Output the [x, y] coordinate of the center of the cell containing the given text.  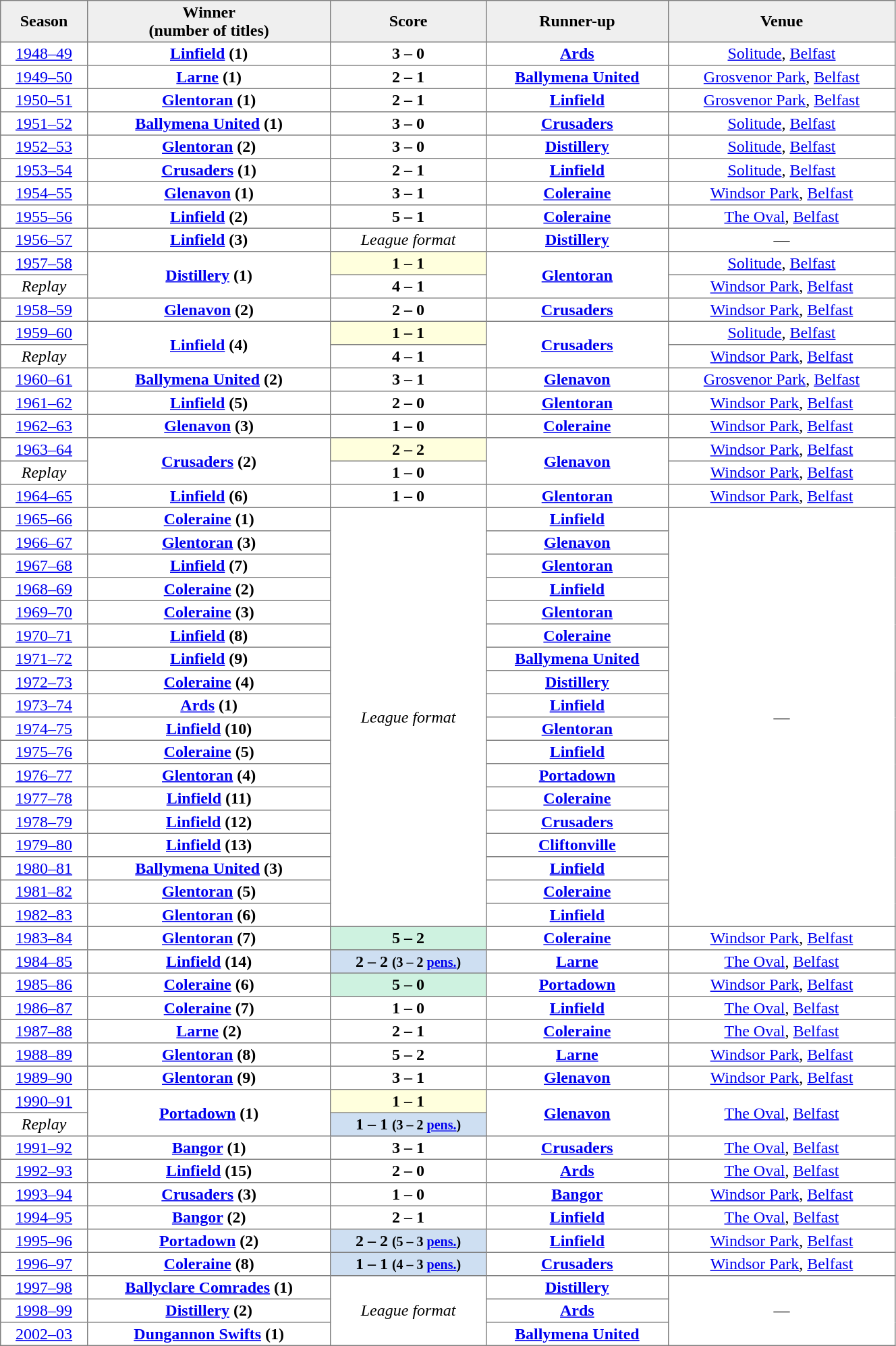
1979–80 [45, 845]
Linfield (13) [209, 845]
1965–66 [45, 519]
2 – 2 (5 – 3 pens.) [408, 1241]
Linfield (3) [209, 240]
Ballymena United (2) [209, 379]
Coleraine (4) [209, 682]
1991–92 [45, 1148]
1957–58 [45, 263]
1960–61 [45, 379]
Glentoran (5) [209, 891]
Linfield (5) [209, 403]
Linfield (2) [209, 217]
1978–79 [45, 822]
1987–88 [45, 1031]
Linfield (6) [209, 496]
Distillery (2) [209, 1310]
Glentoran (3) [209, 542]
Bangor (2) [209, 1217]
1976–77 [45, 775]
1959–60 [45, 333]
1956–57 [45, 240]
1969–70 [45, 612]
1985–86 [45, 984]
Portadown (1) [209, 1113]
1950–51 [45, 100]
Glenavon (3) [209, 426]
1948–49 [45, 53]
Ballymena United (3) [209, 868]
1980–81 [45, 868]
1971–72 [45, 658]
1974–75 [45, 729]
1996–97 [45, 1264]
Cliftonville [577, 845]
1977–78 [45, 798]
5 – 1 [408, 217]
Linfield (11) [209, 798]
1984–85 [45, 961]
1983–84 [45, 938]
Score [408, 22]
1993–94 [45, 1194]
Portadown (2) [209, 1241]
2002–03 [45, 1334]
1964–65 [45, 496]
Coleraine (8) [209, 1264]
Crusaders (2) [209, 461]
1955–56 [45, 217]
Ballymena United (1) [209, 123]
1952–53 [45, 146]
1968–69 [45, 589]
1958–59 [45, 310]
1992–93 [45, 1171]
Crusaders (1) [209, 170]
Ards (1) [209, 705]
1 – 1 (3 – 2 pens.) [408, 1124]
Glenavon (1) [209, 193]
Linfield (15) [209, 1171]
1989–90 [45, 1077]
Linfield (1) [209, 53]
1986–87 [45, 1008]
Glentoran (6) [209, 915]
1995–96 [45, 1241]
1967–68 [45, 565]
Coleraine (2) [209, 589]
Linfield (14) [209, 961]
1975–76 [45, 752]
Season [45, 22]
Coleraine (7) [209, 1008]
Glentoran (2) [209, 146]
Larne (2) [209, 1031]
Linfield (7) [209, 565]
1954–55 [45, 193]
Bangor (1) [209, 1148]
1990–91 [45, 1101]
1961–62 [45, 403]
1966–67 [45, 542]
Coleraine (1) [209, 519]
Coleraine (6) [209, 984]
Linfield (8) [209, 636]
Ballyclare Comrades (1) [209, 1287]
Crusaders (3) [209, 1194]
Glentoran (9) [209, 1077]
Linfield (10) [209, 729]
Linfield (9) [209, 658]
Linfield (4) [209, 344]
Dungannon Swifts (1) [209, 1334]
Larne (1) [209, 77]
1 – 1 (4 – 3 pens.) [408, 1264]
1963–64 [45, 449]
Glentoran (8) [209, 1055]
Coleraine (5) [209, 752]
Glentoran (1) [209, 100]
1994–95 [45, 1217]
2 – 2 (3 – 2 pens.) [408, 961]
1973–74 [45, 705]
1970–71 [45, 636]
1982–83 [45, 915]
Linfield (12) [209, 822]
Runner-up [577, 22]
1972–73 [45, 682]
Winner(number of titles) [209, 22]
Glentoran (7) [209, 938]
1988–89 [45, 1055]
1997–98 [45, 1287]
Distillery (1) [209, 275]
2 – 2 [408, 449]
Coleraine (3) [209, 612]
1998–99 [45, 1310]
Glenavon (2) [209, 310]
1949–50 [45, 77]
1951–52 [45, 123]
1962–63 [45, 426]
1953–54 [45, 170]
Glentoran (4) [209, 775]
Bangor [577, 1194]
5 – 0 [408, 984]
Venue [782, 22]
1981–82 [45, 891]
